Search for the cell housing the specified text and yield its (x, y) center coordinate. 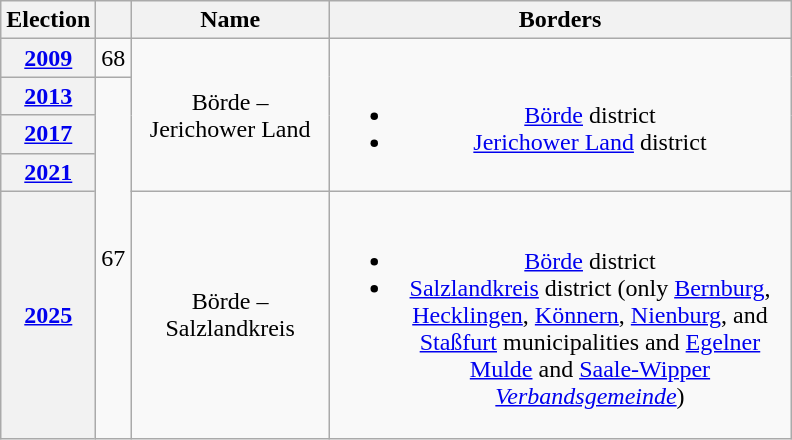
Börde districtJerichower Land district (560, 115)
Borders (560, 20)
2013 (48, 96)
Börde – Jerichower Land (230, 115)
Election (48, 20)
68 (114, 58)
67 (114, 258)
2017 (48, 134)
2025 (48, 315)
2009 (48, 58)
Name (230, 20)
2021 (48, 172)
Börde – Salzlandkreis (230, 315)
